Return the (x, y) coordinate for the center point of the cell that contains the specified text.  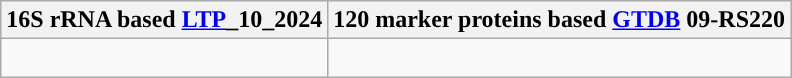
16S rRNA based LTP_10_2024 (164, 20)
120 marker proteins based GTDB 09-RS220 (560, 20)
